Output the (X, Y) coordinate of the center of the cell containing the given text.  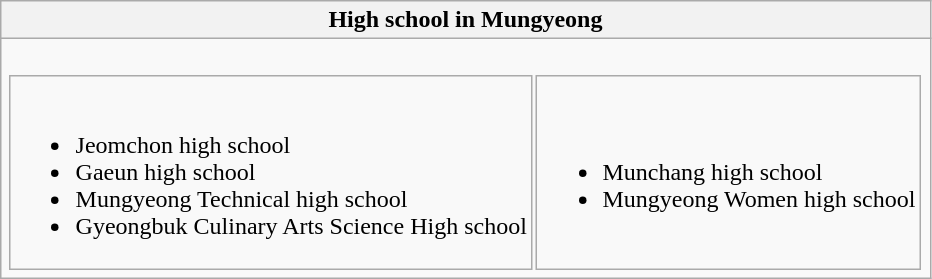
Jeomchon high schoolGaeun high schoolMungyeong Technical high schoolGyeongbuk Culinary Arts Science High school (271, 172)
Munchang high schoolMungyeong Women high school (729, 172)
High school in Mungyeong (466, 20)
